From the cell containing the given text, extract its center point as [x, y] coordinate. 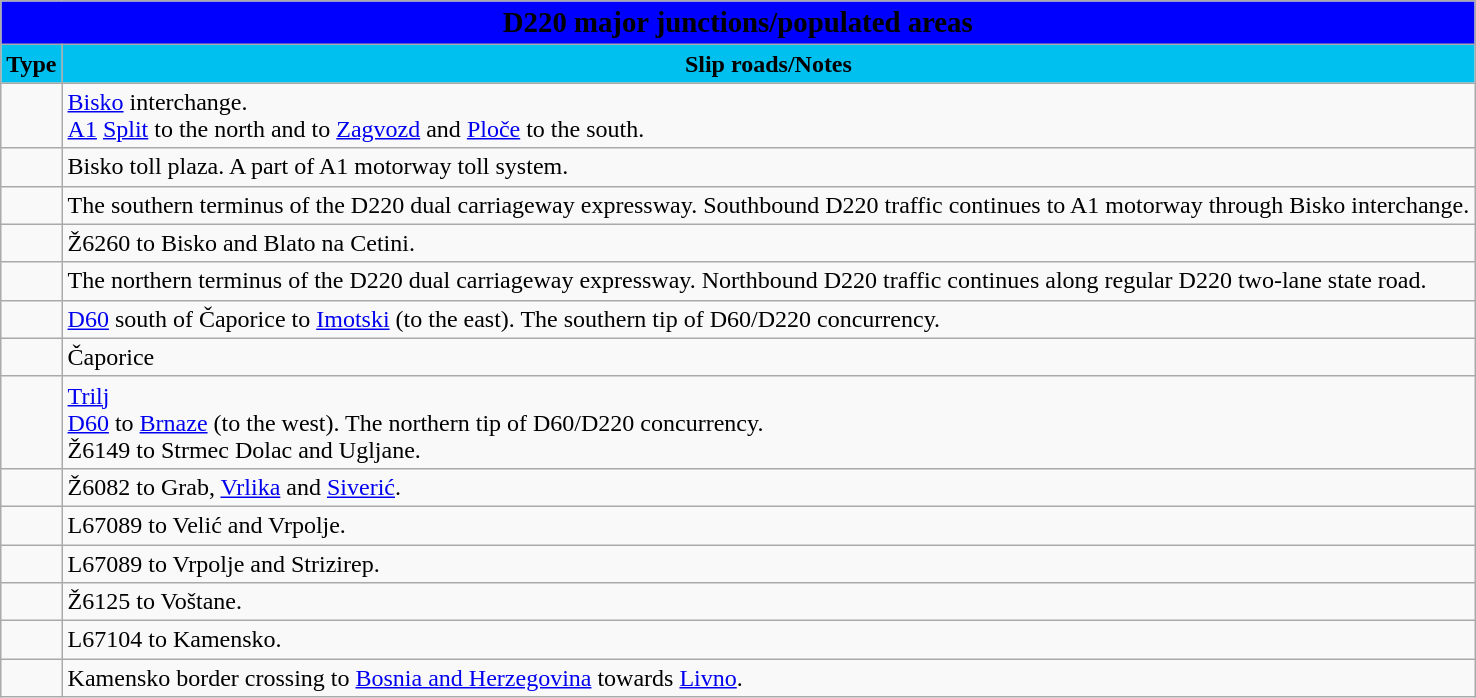
Čaporice [768, 357]
D60 south of Čaporice to Imotski (to the east). The southern tip of D60/D220 concurrency. [768, 319]
The northern terminus of the D220 dual carriageway expressway. Northbound D220 traffic continues along regular D220 two-lane state road. [768, 281]
Ž6082 to Grab, Vrlika and Siverić. [768, 487]
L67104 to Kamensko. [768, 640]
Slip roads/Notes [768, 64]
Trilj D60 to Brnaze (to the west). The northern tip of D60/D220 concurrency.Ž6149 to Strmec Dolac and Ugljane. [768, 422]
L67089 to Velić and Vrpolje. [768, 525]
D220 major junctions/populated areas [738, 23]
Bisko toll plaza. A part of A1 motorway toll system. [768, 167]
Ž6260 to Bisko and Blato na Cetini. [768, 243]
Ž6125 to Voštane. [768, 602]
Bisko interchange. A1 Split to the north and to Zagvozd and Ploče to the south. [768, 116]
Type [32, 64]
The southern terminus of the D220 dual carriageway expressway. Southbound D220 traffic continues to A1 motorway through Bisko interchange. [768, 205]
L67089 to Vrpolje and Strizirep. [768, 563]
Kamensko border crossing to Bosnia and Herzegovina towards Livno. [768, 678]
